For the text-containing cell, return its midpoint in (x, y) coordinate format. 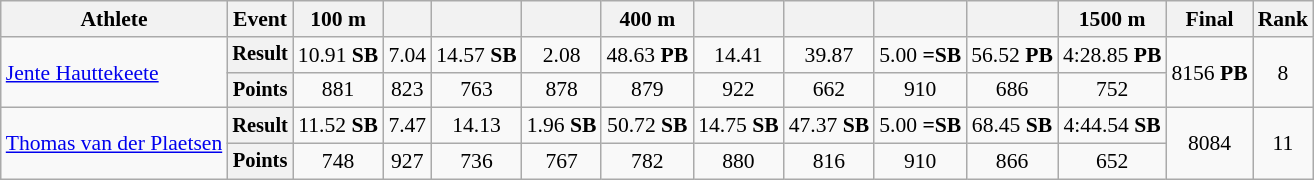
881 (338, 90)
Final (1209, 19)
Thomas van der Plaetsen (114, 144)
Event (260, 19)
752 (1112, 90)
922 (738, 90)
662 (830, 90)
Rank (1284, 19)
100 m (338, 19)
782 (647, 162)
4:44.54 SB (1112, 126)
10.91 SB (338, 55)
14.57 SB (476, 55)
7.04 (407, 55)
400 m (647, 19)
927 (407, 162)
2.08 (562, 55)
7.47 (407, 126)
11 (1284, 144)
8156 PB (1209, 72)
68.45 SB (1012, 126)
878 (562, 90)
1500 m (1112, 19)
652 (1112, 162)
4:28.85 PB (1112, 55)
686 (1012, 90)
816 (830, 162)
736 (476, 162)
14.41 (738, 55)
1.96 SB (562, 126)
823 (407, 90)
880 (738, 162)
56.52 PB (1012, 55)
11.52 SB (338, 126)
Athlete (114, 19)
48.63 PB (647, 55)
39.87 (830, 55)
748 (338, 162)
50.72 SB (647, 126)
Jente Hauttekeete (114, 72)
763 (476, 90)
47.37 SB (830, 126)
767 (562, 162)
879 (647, 90)
14.75 SB (738, 126)
8 (1284, 72)
8084 (1209, 144)
14.13 (476, 126)
866 (1012, 162)
